From the cell containing the given text, extract its center point as (x, y) coordinate. 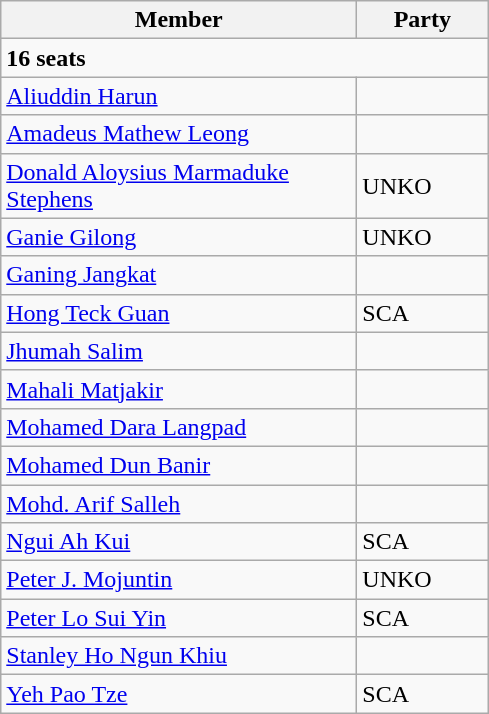
Mahali Matjakir (179, 389)
Amadeus Mathew Leong (179, 134)
Mohd. Arif Salleh (179, 503)
Donald Aloysius Marmaduke Stephens (179, 186)
Ganing Jangkat (179, 275)
Peter Lo Sui Yin (179, 618)
Aliuddin Harun (179, 96)
Hong Teck Guan (179, 313)
Party (422, 20)
Ganie Gilong (179, 237)
Peter J. Mojuntin (179, 580)
Jhumah Salim (179, 351)
Member (179, 20)
Ngui Ah Kui (179, 542)
Mohamed Dun Banir (179, 465)
Yeh Pao Tze (179, 694)
16 seats (244, 58)
Mohamed Dara Langpad (179, 427)
Stanley Ho Ngun Khiu (179, 656)
